From the cell containing the given text, extract its center point as [x, y] coordinate. 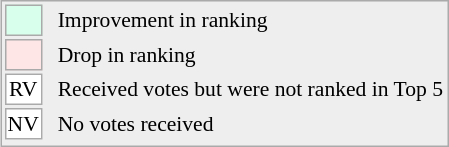
Improvement in ranking [250, 20]
NV [24, 124]
Drop in ranking [250, 55]
RV [24, 90]
No votes received [250, 124]
Received votes but were not ranked in Top 5 [250, 90]
